From the cell containing the given text, extract its center point as (x, y) coordinate. 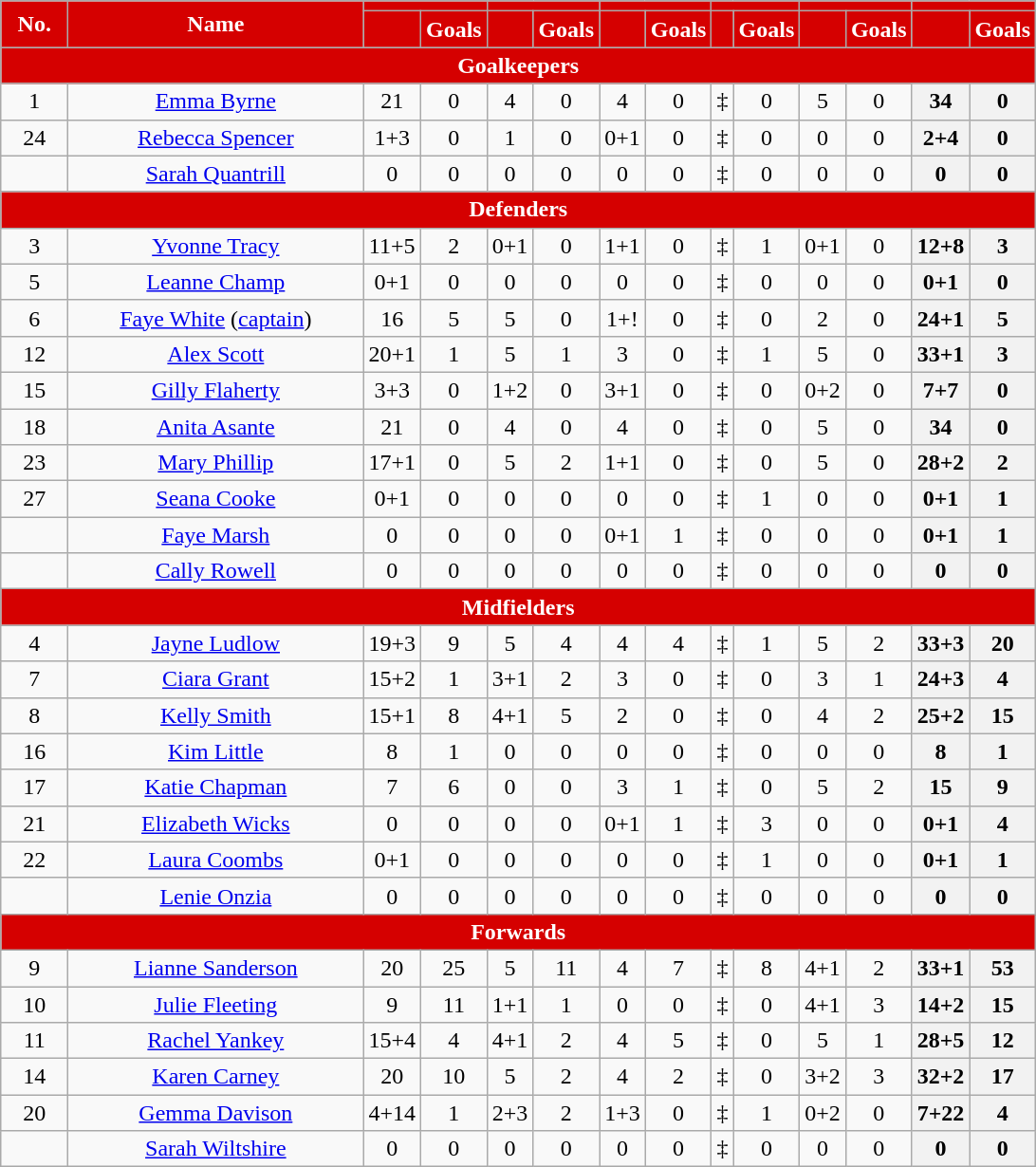
7+22 (941, 1113)
Cally Rowell (216, 571)
22 (34, 860)
23 (34, 463)
Katie Chapman (216, 787)
3+3 (393, 390)
Gemma Davison (216, 1113)
Defenders (518, 210)
28+2 (941, 463)
14+2 (941, 1005)
Rachel Yankey (216, 1041)
15+1 (393, 715)
1+! (622, 318)
12+8 (941, 246)
Julie Fleeting (216, 1005)
Lenie Onzia (216, 896)
Name (216, 25)
2+3 (510, 1113)
28+5 (941, 1041)
No. (34, 25)
24+1 (941, 318)
1+2 (510, 390)
Forwards (518, 932)
Leanne Champ (216, 282)
Sarah Wiltshire (216, 1149)
25 (453, 968)
20+1 (393, 354)
24+3 (941, 679)
Gilly Flaherty (216, 390)
Kelly Smith (216, 715)
53 (1003, 968)
18 (34, 426)
Anita Asante (216, 426)
25+2 (941, 715)
15+2 (393, 679)
24 (34, 138)
14 (34, 1077)
Elizabeth Wicks (216, 824)
Midfielders (518, 607)
4+14 (393, 1113)
11+5 (393, 246)
Sarah Quantrill (216, 174)
3+2 (823, 1077)
Emma Byrne (216, 102)
Mary Phillip (216, 463)
Jayne Ludlow (216, 643)
2+4 (941, 138)
19+3 (393, 643)
Ciara Grant (216, 679)
32+2 (941, 1077)
Goalkeepers (518, 65)
Faye White (captain) (216, 318)
Karen Carney (216, 1077)
Lianne Sanderson (216, 968)
Seana Cooke (216, 499)
Alex Scott (216, 354)
Faye Marsh (216, 535)
7+7 (941, 390)
Kim Little (216, 751)
27 (34, 499)
17+1 (393, 463)
Laura Coombs (216, 860)
33+3 (941, 643)
Yvonne Tracy (216, 246)
Rebecca Spencer (216, 138)
15+4 (393, 1041)
